Return [X, Y] of the center of cell containing provided text 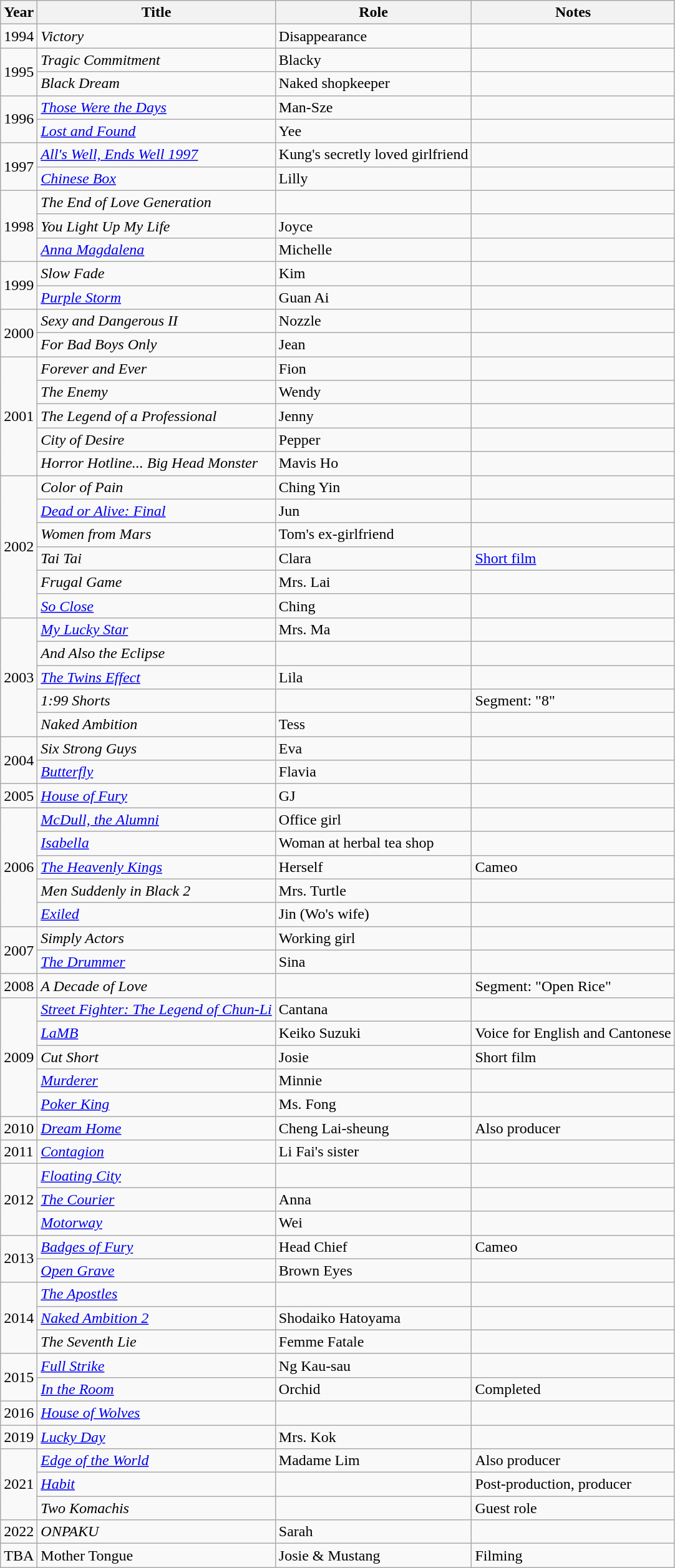
Wei [373, 1223]
Jin (Wo's wife) [373, 914]
Shodaiko Hatoyama [373, 1318]
The Enemy [156, 392]
Title [156, 12]
2008 [19, 985]
McDull, the Alumni [156, 820]
Filming [573, 1556]
Anna [373, 1199]
GJ [373, 796]
Kung's secretly loved girlfriend [373, 155]
Clara [373, 558]
Madame Lim [373, 1461]
Tess [373, 725]
The Apostles [156, 1294]
The Legend of a Professional [156, 416]
Mrs. Turtle [373, 891]
Jenny [373, 416]
Guest role [573, 1508]
Sarah [373, 1532]
Fion [373, 369]
Lucky Day [156, 1436]
1999 [19, 285]
Sexy and Dangerous II [156, 321]
2021 [19, 1484]
Street Fighter: The Legend of Chun-Li [156, 1009]
Cheng Lai-sheung [373, 1128]
Frugal Game [156, 582]
Pepper [373, 440]
Badges of Fury [156, 1247]
1995 [19, 72]
The Heavenly Kings [156, 867]
1998 [19, 226]
Keiko Suzuki [373, 1033]
2012 [19, 1199]
Floating City [156, 1176]
Mavis Ho [373, 463]
Lila [373, 677]
Habit [156, 1484]
Cantana [373, 1009]
House of Wolves [156, 1413]
Josie & Mustang [373, 1556]
Isabella [156, 843]
Chinese Box [156, 178]
Mrs. Lai [373, 582]
Tom's ex-girlfriend [373, 535]
Naked shopkeeper [373, 84]
Purple Storm [156, 298]
2005 [19, 796]
The Seventh Lie [156, 1342]
2015 [19, 1377]
Jean [373, 345]
Minnie [373, 1081]
Edge of the World [156, 1461]
The Courier [156, 1199]
2004 [19, 760]
1996 [19, 119]
Ms. Fong [373, 1105]
2016 [19, 1413]
Michelle [373, 249]
Slow Fade [156, 273]
2006 [19, 867]
Poker King [156, 1105]
Full Strike [156, 1365]
1997 [19, 167]
Ching [373, 606]
1:99 Shorts [156, 701]
Contagion [156, 1152]
Nozzle [373, 321]
Guan Ai [373, 298]
Notes [573, 12]
Josie [373, 1057]
Yee [373, 131]
Ching Yin [373, 487]
2000 [19, 333]
Mrs. Ma [373, 629]
Men Suddenly in Black 2 [156, 891]
Those Were the Days [156, 107]
Forever and Ever [156, 369]
Black Dream [156, 84]
The Twins Effect [156, 677]
Head Chief [373, 1247]
The End of Love Generation [156, 202]
Segment: "8" [573, 701]
TBA [19, 1556]
ONPAKU [156, 1532]
A Decade of Love [156, 985]
Dream Home [156, 1128]
Mrs. Kok [373, 1436]
Naked Ambition [156, 725]
LaMB [156, 1033]
2001 [19, 416]
Cut Short [156, 1057]
2010 [19, 1128]
2002 [19, 546]
Butterfly [156, 772]
Tragic Commitment [156, 60]
Kim [373, 273]
Flavia [373, 772]
Wendy [373, 392]
Working girl [373, 938]
Ng Kau-sau [373, 1365]
Eva [373, 748]
Orchid [373, 1389]
1994 [19, 36]
Role [373, 12]
Anna Magdalena [156, 249]
Completed [573, 1389]
Sina [373, 962]
Man-Sze [373, 107]
2007 [19, 950]
Office girl [373, 820]
My Lucky Star [156, 629]
2003 [19, 677]
Jun [373, 511]
Year [19, 12]
2013 [19, 1259]
Herself [373, 867]
Women from Mars [156, 535]
Joyce [373, 226]
Six Strong Guys [156, 748]
Woman at herbal tea shop [373, 843]
Segment: "Open Rice" [573, 985]
2022 [19, 1532]
Post-production, producer [573, 1484]
Motorway [156, 1223]
House of Fury [156, 796]
Lost and Found [156, 131]
2009 [19, 1057]
All's Well, Ends Well 1997 [156, 155]
Disappearance [373, 36]
2014 [19, 1318]
Murderer [156, 1081]
City of Desire [156, 440]
You Light Up My Life [156, 226]
Two Komachis [156, 1508]
Horror Hotline... Big Head Monster [156, 463]
Brown Eyes [373, 1270]
Victory [156, 36]
So Close [156, 606]
Voice for English and Cantonese [573, 1033]
Li Fai's sister [373, 1152]
For Bad Boys Only [156, 345]
Lilly [373, 178]
Color of Pain [156, 487]
Simply Actors [156, 938]
2011 [19, 1152]
Blacky [373, 60]
Exiled [156, 914]
Tai Tai [156, 558]
Dead or Alive: Final [156, 511]
And Also the Eclipse [156, 653]
The Drummer [156, 962]
In the Room [156, 1389]
Mother Tongue [156, 1556]
Femme Fatale [373, 1342]
Open Grave [156, 1270]
2019 [19, 1436]
Naked Ambition 2 [156, 1318]
